Output the [X, Y] coordinate of the center of the cell containing the given text.  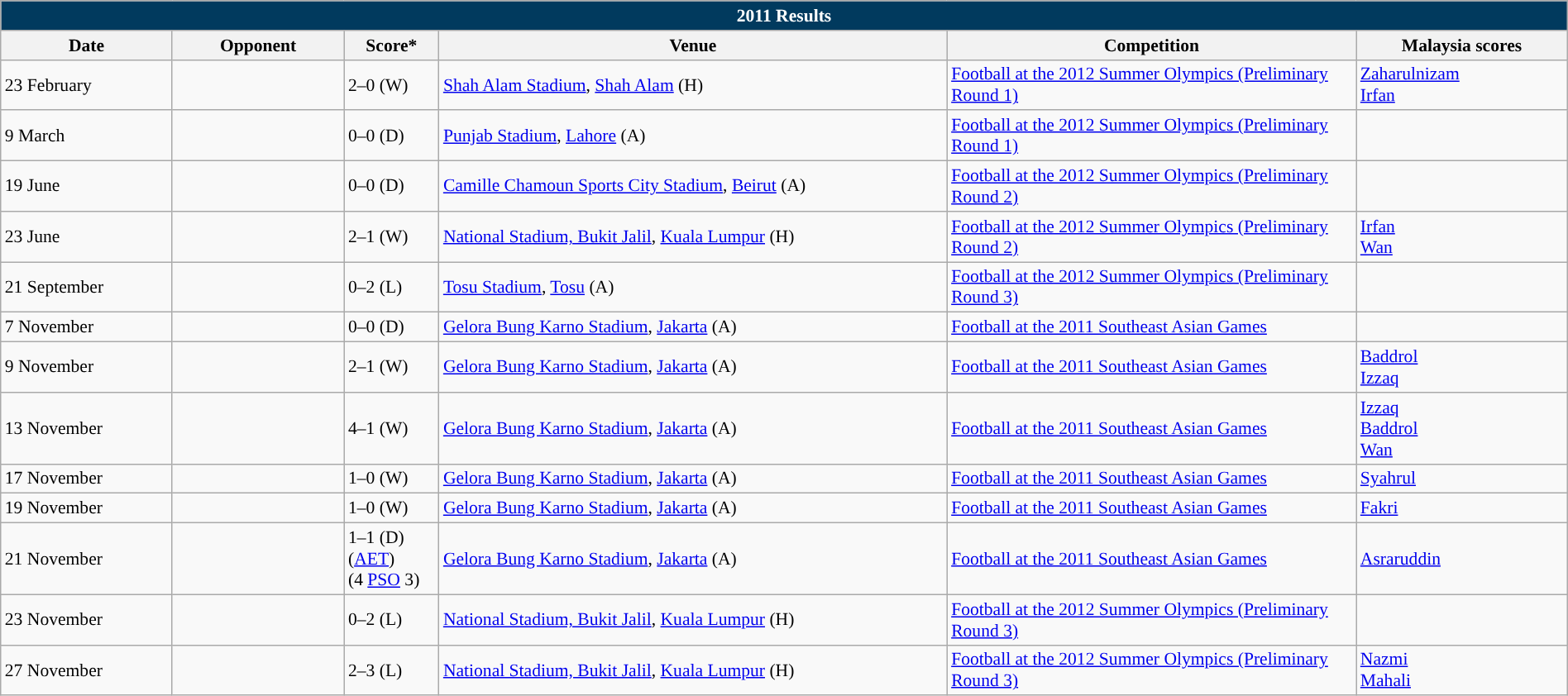
Baddrol Izzaq [1462, 367]
Zaharulnizam Irfan [1462, 84]
21 November [87, 559]
Camille Chamoun Sports City Stadium, Beirut (A) [693, 187]
Tosu Stadium, Tosu (A) [693, 288]
Shah Alam Stadium, Shah Alam (H) [693, 84]
13 November [87, 428]
23 November [87, 620]
Izzaq Baddrol Wan [1462, 428]
Syahrul [1462, 479]
Asraruddin [1462, 559]
Date [87, 45]
2–0 (W) [392, 84]
Irfan Wan [1462, 236]
Score* [392, 45]
4–1 (W) [392, 428]
23 June [87, 236]
17 November [87, 479]
Fakri [1462, 508]
Venue [693, 45]
1–1 (D) (AET)(4 PSO 3) [392, 559]
19 November [87, 508]
Competition [1151, 45]
21 September [87, 288]
9 March [87, 136]
Punjab Stadium, Lahore (A) [693, 136]
23 February [87, 84]
Malaysia scores [1462, 45]
Opponent [258, 45]
2–3 (L) [392, 670]
Nazmi Mahali [1462, 670]
2011 Results [784, 16]
7 November [87, 327]
27 November [87, 670]
9 November [87, 367]
19 June [87, 187]
